Identify which cell holds the provided text, then report its (X, Y) central coordinate. 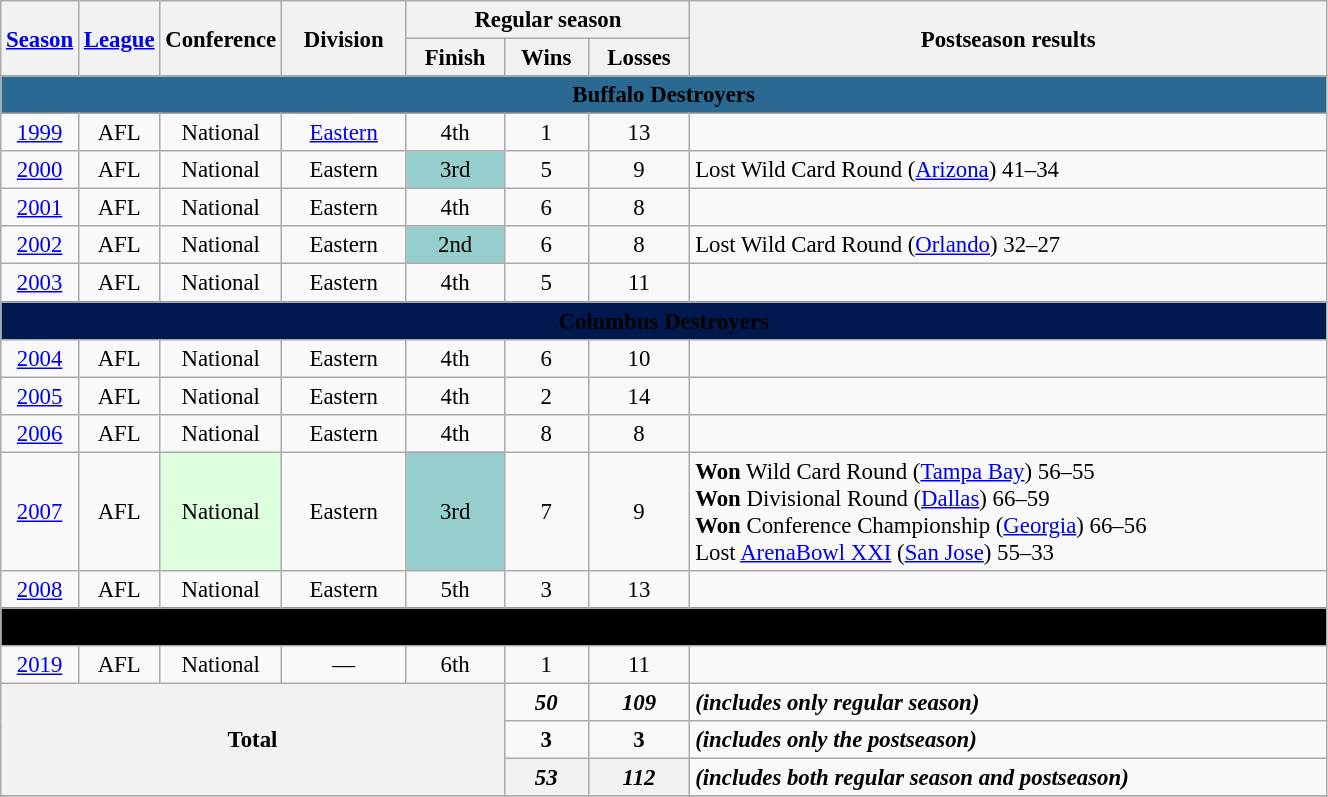
Total (253, 740)
2 (546, 396)
2005 (40, 396)
Postseason results (1008, 38)
— (343, 665)
2019 (40, 665)
112 (639, 778)
(includes both regular season and postseason) (1008, 778)
7 (546, 512)
2008 (40, 590)
53 (546, 778)
2002 (40, 245)
Losses (639, 58)
2007 (40, 512)
5th (455, 590)
14 (639, 396)
Buffalo Destroyers (664, 95)
(includes only the postseason) (1008, 740)
Regular season (548, 20)
109 (639, 702)
Division (343, 38)
2000 (40, 170)
Finish (455, 58)
2nd (455, 245)
2004 (40, 358)
Lost Wild Card Round (Arizona) 41–34 (1008, 170)
10 (639, 358)
(includes only regular season) (1008, 702)
6th (455, 665)
2001 (40, 208)
1999 (40, 133)
Season (40, 38)
2006 (40, 433)
League (118, 38)
Conference (221, 38)
Lost Wild Card Round (Orlando) 32–27 (1008, 245)
50 (546, 702)
Wins (546, 58)
2003 (40, 283)
